From the cell containing the given text, extract its center point as (x, y) coordinate. 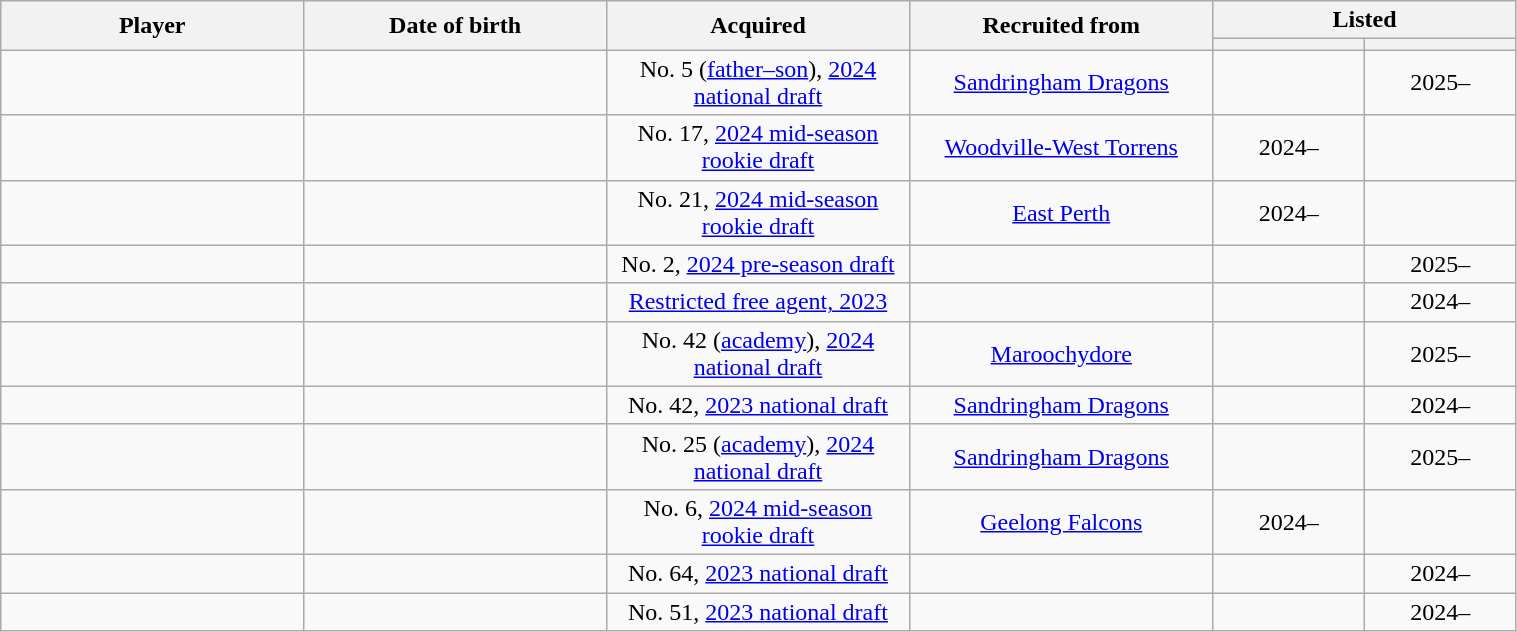
Recruited from (1061, 26)
No. 42 (academy), 2024 national draft (758, 354)
Listed (1364, 20)
No. 25 (academy), 2024 national draft (758, 456)
Player (152, 26)
Restricted free agent, 2023 (758, 302)
No. 2, 2024 pre-season draft (758, 264)
No. 6, 2024 mid-season rookie draft (758, 522)
No. 42, 2023 national draft (758, 405)
Maroochydore (1061, 354)
Acquired (758, 26)
Geelong Falcons (1061, 522)
Date of birth (456, 26)
East Perth (1061, 212)
No. 64, 2023 national draft (758, 573)
Woodville-West Torrens (1061, 148)
No. 51, 2023 national draft (758, 611)
No. 17, 2024 mid-season rookie draft (758, 148)
No. 5 (father–son), 2024 national draft (758, 82)
No. 21, 2024 mid-season rookie draft (758, 212)
